From the cell containing the given text, extract its center point as [X, Y] coordinate. 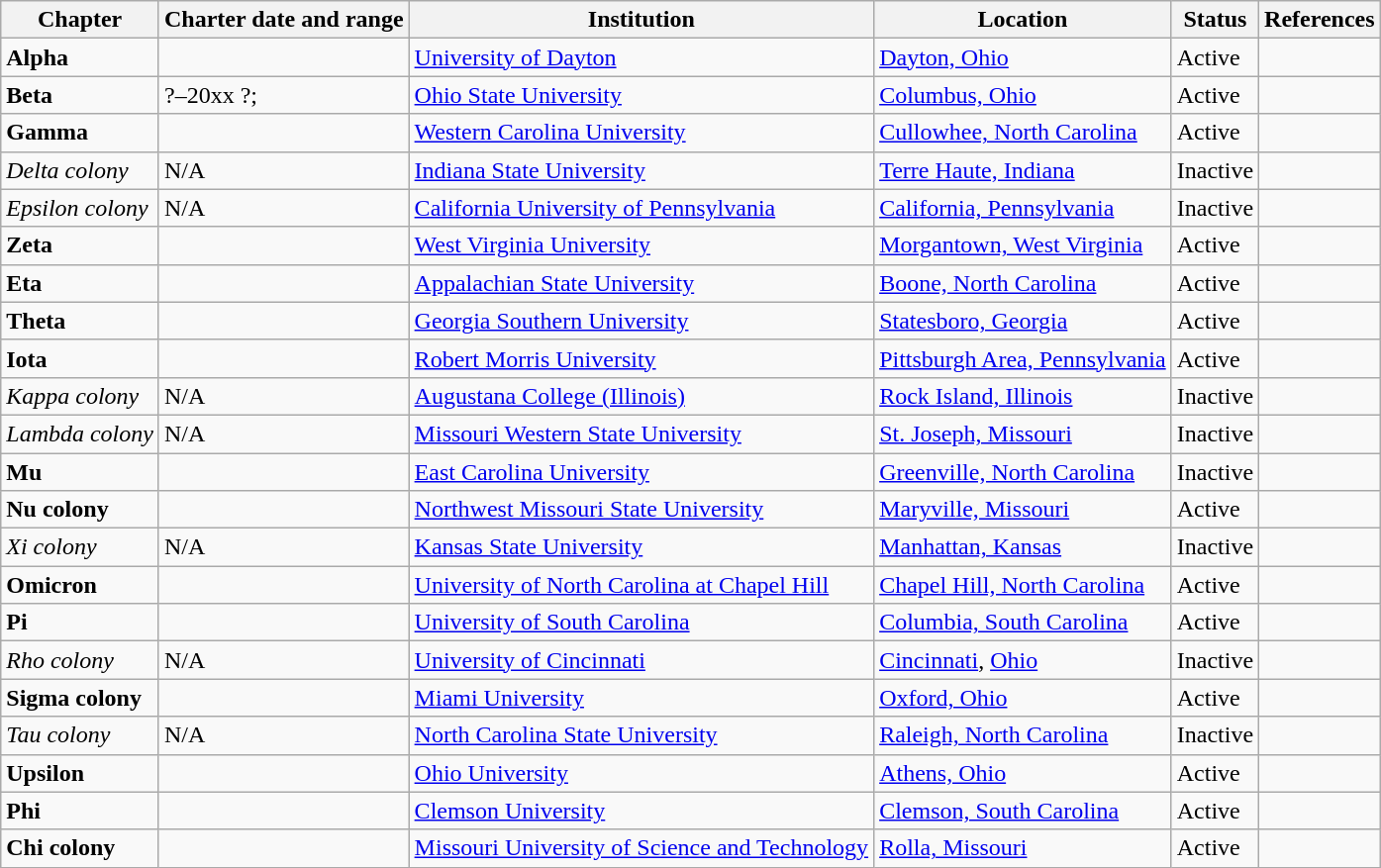
Robert Morris University [641, 358]
Dayton, Ohio [1024, 57]
Beta [80, 95]
Xi colony [80, 547]
Sigma colony [80, 698]
Boone, North Carolina [1024, 283]
Rolla, Missouri [1024, 848]
Chapter [80, 20]
Pittsburgh Area, Pennsylvania [1024, 358]
Missouri Western State University [641, 434]
Delta colony [80, 170]
Columbia, South Carolina [1024, 623]
West Virginia University [641, 245]
Mu [80, 472]
Theta [80, 321]
Omicron [80, 585]
East Carolina University [641, 472]
California, Pennsylvania [1024, 208]
Chapel Hill, North Carolina [1024, 585]
Greenville, North Carolina [1024, 472]
Alpha [80, 57]
Maryville, Missouri [1024, 510]
Ohio University [641, 773]
Pi [80, 623]
Terre Haute, Indiana [1024, 170]
Rho colony [80, 660]
Tau colony [80, 735]
Chi colony [80, 848]
Columbus, Ohio [1024, 95]
Rock Island, Illinois [1024, 396]
Statesboro, Georgia [1024, 321]
Charter date and range [283, 20]
Oxford, Ohio [1024, 698]
Kappa colony [80, 396]
Cullowhee, North Carolina [1024, 133]
Missouri University of Science and Technology [641, 848]
Epsilon colony [80, 208]
References [1321, 20]
Gamma [80, 133]
Institution [641, 20]
Zeta [80, 245]
Status [1215, 20]
St. Joseph, Missouri [1024, 434]
?–20xx ?; [283, 95]
University of North Carolina at Chapel Hill [641, 585]
Clemson, South Carolina [1024, 811]
Clemson University [641, 811]
Kansas State University [641, 547]
Georgia Southern University [641, 321]
University of South Carolina [641, 623]
Appalachian State University [641, 283]
California University of Pennsylvania [641, 208]
Indiana State University [641, 170]
University of Dayton [641, 57]
Location [1024, 20]
Athens, Ohio [1024, 773]
Ohio State University [641, 95]
Miami University [641, 698]
Cincinnati, Ohio [1024, 660]
University of Cincinnati [641, 660]
Lambda colony [80, 434]
Western Carolina University [641, 133]
Morgantown, West Virginia [1024, 245]
Eta [80, 283]
Northwest Missouri State University [641, 510]
Upsilon [80, 773]
Augustana College (Illinois) [641, 396]
Iota [80, 358]
Manhattan, Kansas [1024, 547]
North Carolina State University [641, 735]
Raleigh, North Carolina [1024, 735]
Phi [80, 811]
Nu colony [80, 510]
